Extract the (X, Y) coordinate from the center of the cell holding the provided text.  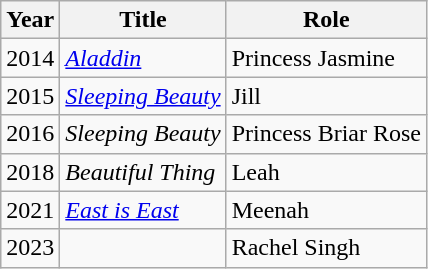
Princess Briar Rose (326, 134)
Meenah (326, 210)
Aladdin (143, 58)
Title (143, 20)
Year (30, 20)
Leah (326, 172)
Jill (326, 96)
East is East (143, 210)
2014 (30, 58)
Princess Jasmine (326, 58)
Role (326, 20)
2021 (30, 210)
2016 (30, 134)
Rachel Singh (326, 248)
2018 (30, 172)
2015 (30, 96)
Beautiful Thing (143, 172)
2023 (30, 248)
